From the cell containing the given text, extract its center point as (x, y) coordinate. 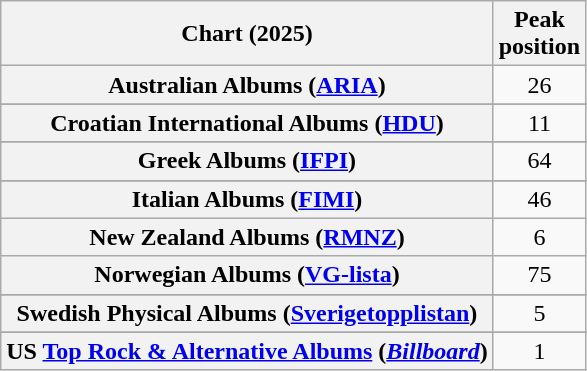
Peakposition (539, 34)
US Top Rock & Alternative Albums (Billboard) (247, 351)
Chart (2025) (247, 34)
Italian Albums (FIMI) (247, 199)
26 (539, 85)
Norwegian Albums (VG-lista) (247, 275)
Swedish Physical Albums (Sverigetopplistan) (247, 313)
1 (539, 351)
New Zealand Albums (RMNZ) (247, 237)
64 (539, 161)
Australian Albums (ARIA) (247, 85)
5 (539, 313)
11 (539, 123)
6 (539, 237)
Croatian International Albums (HDU) (247, 123)
75 (539, 275)
Greek Albums (IFPI) (247, 161)
46 (539, 199)
